Extract the (X, Y) coordinate from the center of the cell holding the provided text.  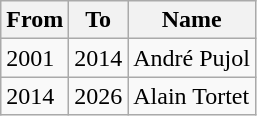
To (98, 20)
Name (192, 20)
André Pujol (192, 58)
Alain Tortet (192, 96)
2001 (35, 58)
2026 (98, 96)
From (35, 20)
